Capture the cell that displays the provided text and extract its [X, Y] central coordinate. 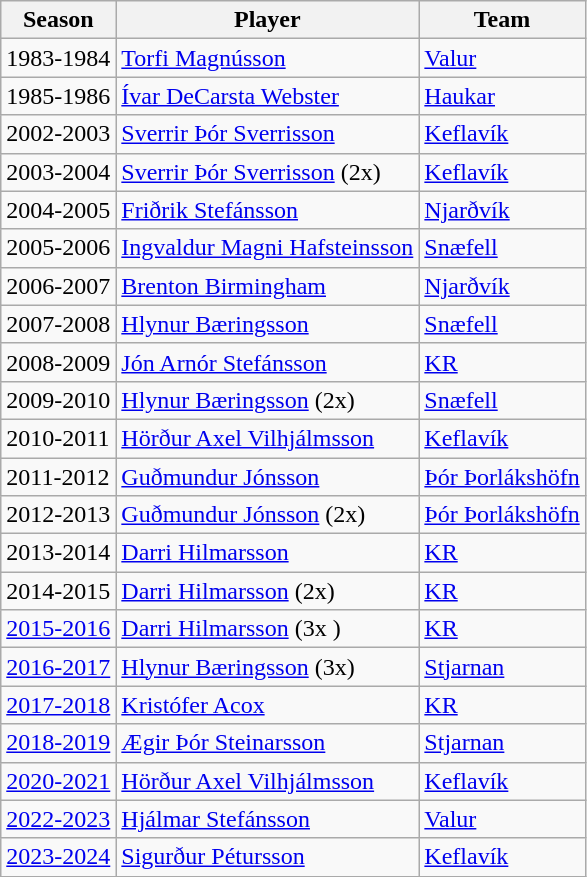
2013-2014 [58, 553]
1985-1986 [58, 96]
Hlynur Bæringsson [268, 324]
Sverrir Þór Sverrisson (2x) [268, 172]
2017-2018 [58, 705]
Kristófer Acox [268, 705]
Sigurður Pétursson [268, 857]
2018-2019 [58, 743]
2006-2007 [58, 286]
2004-2005 [58, 210]
Hlynur Bæringsson (3x) [268, 667]
2008-2009 [58, 362]
Ívar DeCarsta Webster [268, 96]
Guðmundur Jónsson (2x) [268, 515]
Hlynur Bæringsson (2x) [268, 400]
2022-2023 [58, 819]
Darri Hilmarsson (3x ) [268, 629]
2016-2017 [58, 667]
Ægir Þór Steinarsson [268, 743]
2023-2024 [58, 857]
2020-2021 [58, 781]
Season [58, 20]
Team [502, 20]
2007-2008 [58, 324]
2014-2015 [58, 591]
Darri Hilmarsson (2x) [268, 591]
2003-2004 [58, 172]
Friðrik Stefánsson [268, 210]
Player [268, 20]
Jón Arnór Stefánsson [268, 362]
Sverrir Þór Sverrisson [268, 134]
2009-2010 [58, 400]
Darri Hilmarsson [268, 553]
2011-2012 [58, 477]
2015-2016 [58, 629]
Guðmundur Jónsson [268, 477]
Haukar [502, 96]
2005-2006 [58, 248]
2002-2003 [58, 134]
2012-2013 [58, 515]
Hjálmar Stefánsson [268, 819]
2010-2011 [58, 438]
1983-1984 [58, 58]
Torfi Magnússon [268, 58]
Brenton Birmingham [268, 286]
Ingvaldur Magni Hafsteinsson [268, 248]
